For the text-containing cell, return its midpoint in (X, Y) coordinate format. 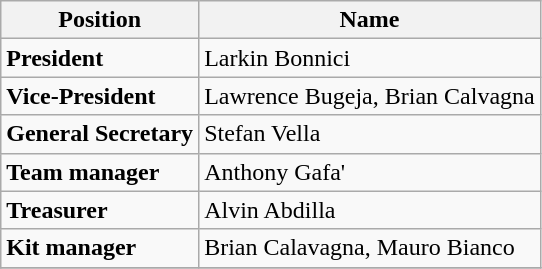
President (100, 58)
Stefan Vella (370, 134)
Larkin Bonnici (370, 58)
Kit manager (100, 248)
Anthony Gafa' (370, 172)
Alvin Abdilla (370, 210)
General Secretary (100, 134)
Treasurer (100, 210)
Name (370, 20)
Team manager (100, 172)
Lawrence Bugeja, Brian Calvagna (370, 96)
Brian Calavagna, Mauro Bianco (370, 248)
Vice-President (100, 96)
Position (100, 20)
